Detect which cell encompasses the target text, then output its [X, Y] center coordinate. 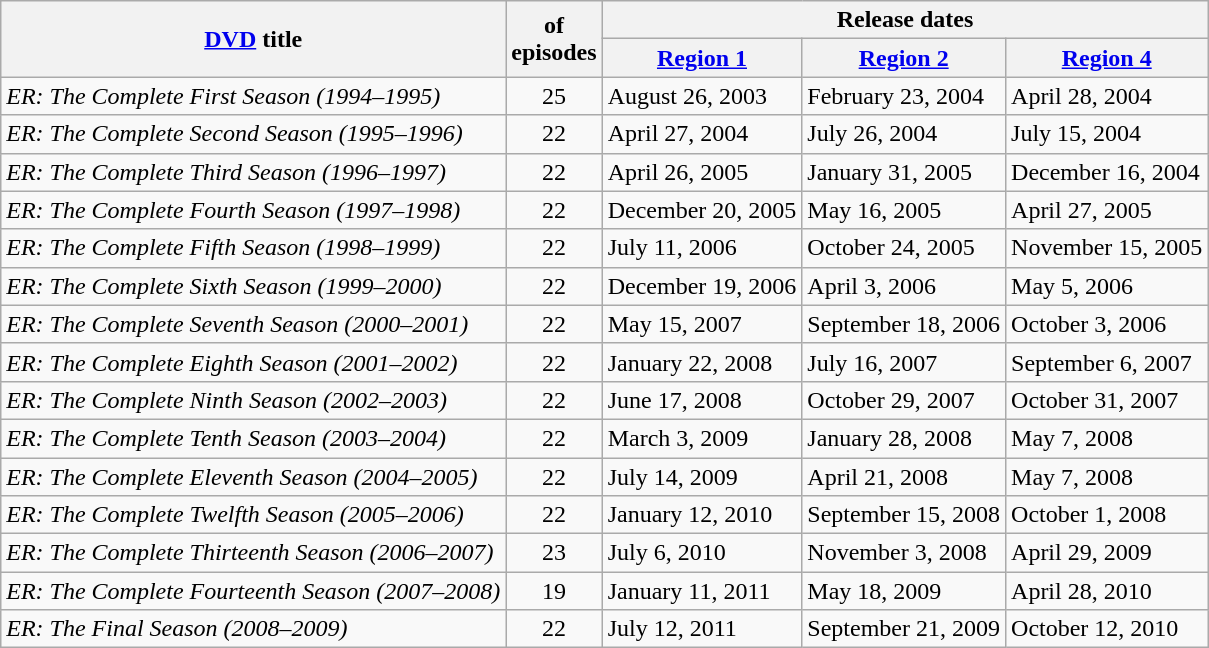
May 15, 2007 [702, 324]
April 29, 2009 [1107, 553]
September 18, 2006 [904, 324]
ER: The Complete Tenth Season (2003–2004) [254, 438]
ER: The Complete Twelfth Season (2005–2006) [254, 515]
April 28, 2004 [1107, 96]
January 22, 2008 [702, 362]
October 24, 2005 [904, 248]
September 6, 2007 [1107, 362]
September 21, 2009 [904, 629]
ER: The Complete Ninth Season (2002–2003) [254, 400]
ER: The Final Season (2008–2009) [254, 629]
April 27, 2005 [1107, 210]
June 17, 2008 [702, 400]
April 3, 2006 [904, 286]
April 21, 2008 [904, 477]
January 28, 2008 [904, 438]
ER: The Complete Third Season (1996–1997) [254, 172]
May 18, 2009 [904, 591]
November 3, 2008 [904, 553]
ER: The Complete Sixth Season (1999–2000) [254, 286]
March 3, 2009 [702, 438]
ER: The Complete First Season (1994–1995) [254, 96]
October 12, 2010 [1107, 629]
ER: The Complete Thirteenth Season (2006–2007) [254, 553]
January 31, 2005 [904, 172]
Region 2 [904, 58]
December 16, 2004 [1107, 172]
October 31, 2007 [1107, 400]
25 [554, 96]
October 29, 2007 [904, 400]
July 26, 2004 [904, 134]
August 26, 2003 [702, 96]
May 5, 2006 [1107, 286]
ER: The Complete Eighth Season (2001–2002) [254, 362]
July 14, 2009 [702, 477]
April 26, 2005 [702, 172]
October 1, 2008 [1107, 515]
19 [554, 591]
November 15, 2005 [1107, 248]
October 3, 2006 [1107, 324]
Region 1 [702, 58]
January 11, 2011 [702, 591]
July 16, 2007 [904, 362]
ER: The Complete Fourteenth Season (2007–2008) [254, 591]
ER: The Complete Eleventh Season (2004–2005) [254, 477]
May 16, 2005 [904, 210]
Release dates [905, 20]
23 [554, 553]
July 11, 2006 [702, 248]
January 12, 2010 [702, 515]
July 6, 2010 [702, 553]
ER: The Complete Second Season (1995–1996) [254, 134]
DVD title [254, 39]
ER: The Complete Fifth Season (1998–1999) [254, 248]
December 19, 2006 [702, 286]
Region 4 [1107, 58]
July 15, 2004 [1107, 134]
July 12, 2011 [702, 629]
ER: The Complete Seventh Season (2000–2001) [254, 324]
February 23, 2004 [904, 96]
April 28, 2010 [1107, 591]
ofepisodes [554, 39]
April 27, 2004 [702, 134]
December 20, 2005 [702, 210]
ER: The Complete Fourth Season (1997–1998) [254, 210]
September 15, 2008 [904, 515]
